From the cell containing the given text, extract its center point as (X, Y) coordinate. 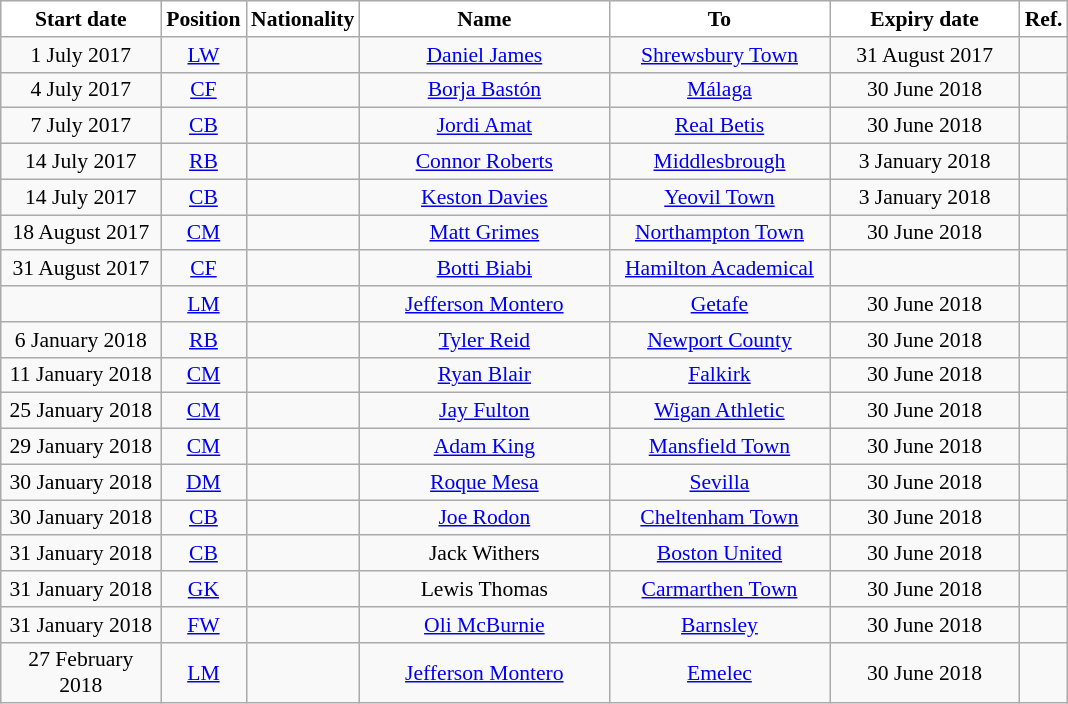
Málaga (719, 90)
Real Betis (719, 126)
FW (204, 625)
Roque Mesa (484, 482)
Position (204, 19)
Yeovil Town (719, 197)
DM (204, 482)
Boston United (719, 554)
Jordi Amat (484, 126)
18 August 2017 (81, 233)
25 January 2018 (81, 411)
6 January 2018 (81, 340)
Falkirk (719, 375)
Keston Davies (484, 197)
Wigan Athletic (719, 411)
Shrewsbury Town (719, 55)
Start date (81, 19)
11 January 2018 (81, 375)
Hamilton Academical (719, 269)
Lewis Thomas (484, 589)
Borja Bastón (484, 90)
Expiry date (925, 19)
Middlesbrough (719, 162)
Ref. (1044, 19)
4 July 2017 (81, 90)
Jack Withers (484, 554)
Emelec (719, 672)
Matt Grimes (484, 233)
27 February 2018 (81, 672)
Jay Fulton (484, 411)
Adam King (484, 447)
Getafe (719, 304)
Ryan Blair (484, 375)
Botti Biabi (484, 269)
GK (204, 589)
Joe Rodon (484, 518)
29 January 2018 (81, 447)
Name (484, 19)
Tyler Reid (484, 340)
Mansfield Town (719, 447)
Nationality (302, 19)
7 July 2017 (81, 126)
Sevilla (719, 482)
Barnsley (719, 625)
Oli McBurnie (484, 625)
Newport County (719, 340)
To (719, 19)
Cheltenham Town (719, 518)
Northampton Town (719, 233)
Connor Roberts (484, 162)
Carmarthen Town (719, 589)
1 July 2017 (81, 55)
Daniel James (484, 55)
LW (204, 55)
